From the cell containing the given text, extract its center point as (X, Y) coordinate. 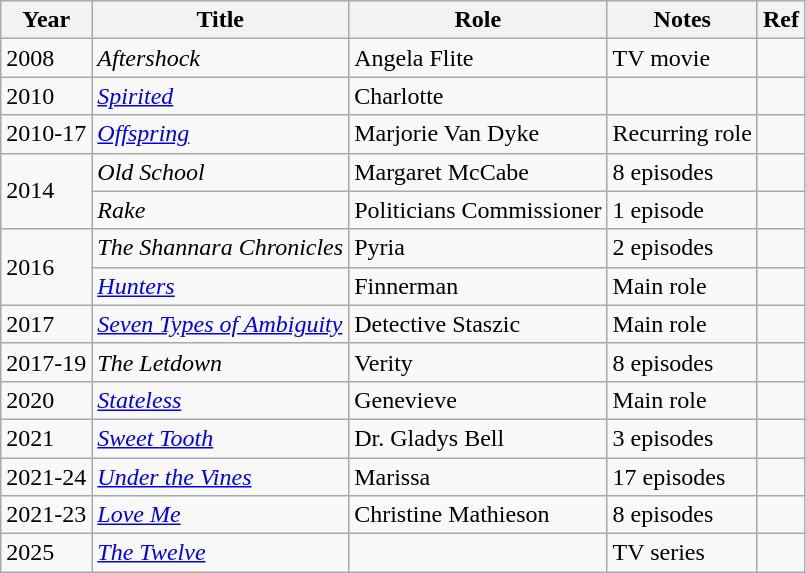
Spirited (220, 96)
The Letdown (220, 362)
Seven Types of Ambiguity (220, 324)
Recurring role (682, 134)
Rake (220, 210)
Marissa (478, 477)
Offspring (220, 134)
2021 (46, 438)
2010 (46, 96)
Old School (220, 172)
Love Me (220, 515)
Charlotte (478, 96)
Detective Staszic (478, 324)
2021-23 (46, 515)
Angela Flite (478, 58)
1 episode (682, 210)
Sweet Tooth (220, 438)
The Twelve (220, 553)
2 episodes (682, 248)
2016 (46, 267)
Margaret McCabe (478, 172)
Under the Vines (220, 477)
Year (46, 20)
TV series (682, 553)
Genevieve (478, 400)
2017 (46, 324)
Ref (780, 20)
Notes (682, 20)
2020 (46, 400)
Role (478, 20)
Politicians Commissioner (478, 210)
2008 (46, 58)
Title (220, 20)
Christine Mathieson (478, 515)
2010-17 (46, 134)
2025 (46, 553)
2021-24 (46, 477)
Pyria (478, 248)
The Shannara Chronicles (220, 248)
TV movie (682, 58)
Stateless (220, 400)
17 episodes (682, 477)
Hunters (220, 286)
Marjorie Van Dyke (478, 134)
2017-19 (46, 362)
Aftershock (220, 58)
Finnerman (478, 286)
Dr. Gladys Bell (478, 438)
Verity (478, 362)
3 episodes (682, 438)
2014 (46, 191)
